From the cell containing the given text, extract its center point as [X, Y] coordinate. 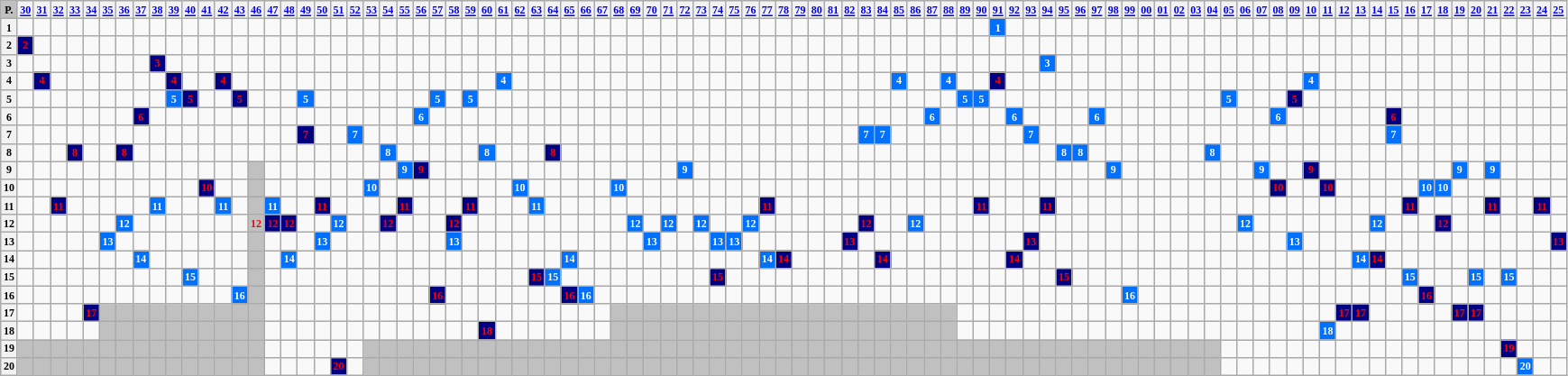
22 [1508, 10]
24 [1542, 10]
46 [256, 10]
54 [388, 10]
84 [883, 10]
93 [1031, 10]
40 [190, 10]
81 [833, 10]
58 [454, 10]
43 [240, 10]
51 [338, 10]
P. [9, 10]
66 [586, 10]
59 [471, 10]
35 [107, 10]
60 [487, 10]
70 [652, 10]
34 [91, 10]
89 [965, 10]
57 [437, 10]
77 [767, 10]
86 [915, 10]
30 [25, 10]
08 [1278, 10]
00 [1146, 10]
92 [1014, 10]
48 [289, 10]
53 [371, 10]
21 [1492, 10]
72 [684, 10]
25 [1558, 10]
50 [322, 10]
49 [306, 10]
67 [602, 10]
63 [536, 10]
62 [519, 10]
79 [800, 10]
36 [124, 10]
41 [206, 10]
68 [619, 10]
98 [1114, 10]
31 [41, 10]
73 [701, 10]
88 [949, 10]
80 [817, 10]
42 [223, 10]
82 [849, 10]
52 [355, 10]
05 [1229, 10]
32 [59, 10]
39 [174, 10]
91 [998, 10]
74 [718, 10]
71 [668, 10]
65 [569, 10]
83 [866, 10]
85 [899, 10]
47 [272, 10]
38 [157, 10]
96 [1080, 10]
04 [1212, 10]
02 [1179, 10]
03 [1196, 10]
87 [931, 10]
07 [1261, 10]
76 [750, 10]
37 [141, 10]
55 [405, 10]
75 [734, 10]
94 [1047, 10]
97 [1096, 10]
06 [1245, 10]
90 [981, 10]
01 [1162, 10]
78 [784, 10]
23 [1526, 10]
61 [503, 10]
33 [75, 10]
69 [635, 10]
95 [1064, 10]
99 [1130, 10]
64 [553, 10]
09 [1295, 10]
56 [421, 10]
